Pinpoint the cell where the given text exists, returning its [X, Y] midpoint coordinate. 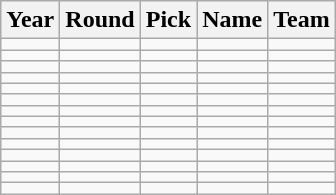
Round [100, 20]
Team [302, 20]
Pick [168, 20]
Name [232, 20]
Year [30, 20]
